From the cell containing the given text, extract its center point as (X, Y) coordinate. 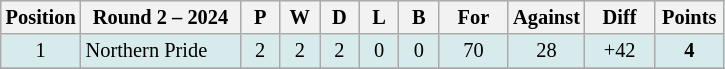
Diff (620, 17)
4 (689, 51)
D (340, 17)
Against (546, 17)
1 (41, 51)
70 (474, 51)
B (419, 17)
Round 2 – 2024 (161, 17)
Points (689, 17)
Northern Pride (161, 51)
L (379, 17)
P (260, 17)
+42 (620, 51)
W (300, 17)
28 (546, 51)
Position (41, 17)
For (474, 17)
